Pinpoint the cell where the given text exists, returning its [x, y] midpoint coordinate. 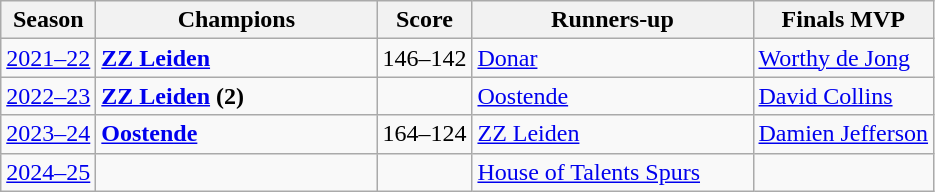
Score [424, 20]
David Collins [844, 96]
2023–24 [48, 134]
146–142 [424, 58]
Runners-up [612, 20]
Worthy de Jong [844, 58]
Season [48, 20]
House of Talents Spurs [612, 172]
Donar [612, 58]
Damien Jefferson [844, 134]
164–124 [424, 134]
2022–23 [48, 96]
2021–22 [48, 58]
ZZ Leiden (2) [236, 96]
Finals MVP [844, 20]
Champions [236, 20]
2024–25 [48, 172]
